Scan for the cell matching the given text and deliver its (X, Y) coordinate at center. 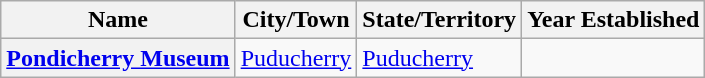
Name (118, 20)
City/Town (296, 20)
Year Established (614, 20)
State/Territory (440, 20)
Pondicherry Museum (118, 58)
